Determine the [X, Y] coordinate at the center of the cell enclosing the given text.  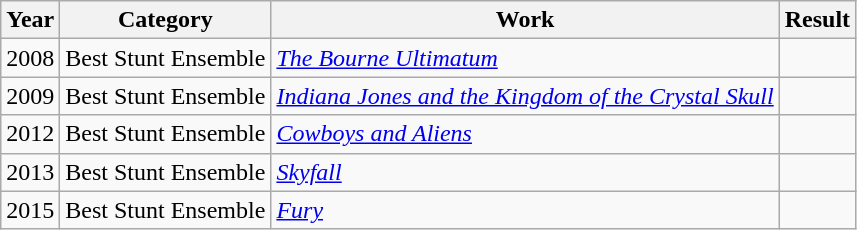
2008 [30, 58]
Fury [525, 210]
2012 [30, 134]
Year [30, 20]
Cowboys and Aliens [525, 134]
The Bourne Ultimatum [525, 58]
Skyfall [525, 172]
2009 [30, 96]
Category [166, 20]
2013 [30, 172]
2015 [30, 210]
Result [817, 20]
Indiana Jones and the Kingdom of the Crystal Skull [525, 96]
Work [525, 20]
